Provide the [X, Y] coordinate of the cell's center where the given text is located.  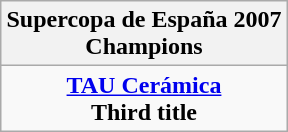
Supercopa de España 2007 Champions [144, 34]
TAU Cerámica Third title [144, 98]
